Locate the cell with the specified text and output its [X, Y] center coordinate. 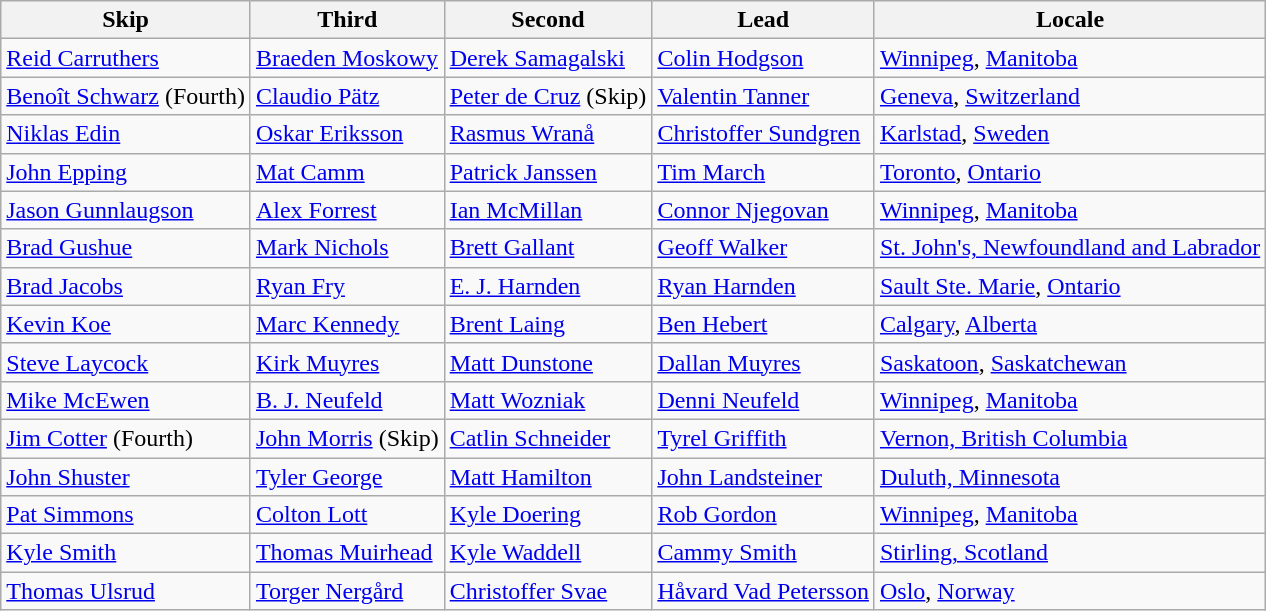
Kyle Doering [548, 515]
Benoît Schwarz (Fourth) [126, 96]
Geoff Walker [764, 248]
Lead [764, 20]
Skip [126, 20]
John Landsteiner [764, 477]
Kevin Koe [126, 324]
Christoffer Svae [548, 591]
Kyle Waddell [548, 553]
John Epping [126, 172]
Derek Samagalski [548, 58]
Karlstad, Sweden [1070, 134]
Duluth, Minnesota [1070, 477]
Tyler George [347, 477]
Dallan Muyres [764, 362]
Geneva, Switzerland [1070, 96]
Toronto, Ontario [1070, 172]
Calgary, Alberta [1070, 324]
Brett Gallant [548, 248]
Colton Lott [347, 515]
Ben Hebert [764, 324]
Oslo, Norway [1070, 591]
Jim Cotter (Fourth) [126, 438]
Oskar Eriksson [347, 134]
Niklas Edin [126, 134]
B. J. Neufeld [347, 400]
Denni Neufeld [764, 400]
Mike McEwen [126, 400]
Brad Gushue [126, 248]
Marc Kennedy [347, 324]
Tim March [764, 172]
Kyle Smith [126, 553]
Steve Laycock [126, 362]
Second [548, 20]
Connor Njegovan [764, 210]
E. J. Harnden [548, 286]
Tyrel Griffith [764, 438]
Vernon, British Columbia [1070, 438]
St. John's, Newfoundland and Labrador [1070, 248]
Third [347, 20]
Peter de Cruz (Skip) [548, 96]
John Morris (Skip) [347, 438]
John Shuster [126, 477]
Ryan Harnden [764, 286]
Patrick Janssen [548, 172]
Håvard Vad Petersson [764, 591]
Rob Gordon [764, 515]
Matt Dunstone [548, 362]
Thomas Muirhead [347, 553]
Saskatoon, Saskatchewan [1070, 362]
Stirling, Scotland [1070, 553]
Pat Simmons [126, 515]
Mat Camm [347, 172]
Matt Hamilton [548, 477]
Rasmus Wranå [548, 134]
Alex Forrest [347, 210]
Mark Nichols [347, 248]
Reid Carruthers [126, 58]
Locale [1070, 20]
Ian McMillan [548, 210]
Catlin Schneider [548, 438]
Thomas Ulsrud [126, 591]
Torger Nergård [347, 591]
Colin Hodgson [764, 58]
Ryan Fry [347, 286]
Christoffer Sundgren [764, 134]
Brad Jacobs [126, 286]
Kirk Muyres [347, 362]
Sault Ste. Marie, Ontario [1070, 286]
Brent Laing [548, 324]
Valentin Tanner [764, 96]
Cammy Smith [764, 553]
Claudio Pätz [347, 96]
Braeden Moskowy [347, 58]
Jason Gunnlaugson [126, 210]
Matt Wozniak [548, 400]
